Search for the cell housing the specified text and yield its (x, y) center coordinate. 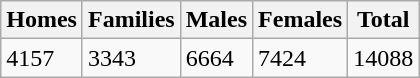
3343 (131, 58)
14088 (384, 58)
Males (216, 20)
7424 (300, 58)
Females (300, 20)
Families (131, 20)
6664 (216, 58)
4157 (42, 58)
Total (384, 20)
Homes (42, 20)
